Scan for the cell matching the given text and deliver its [x, y] coordinate at center. 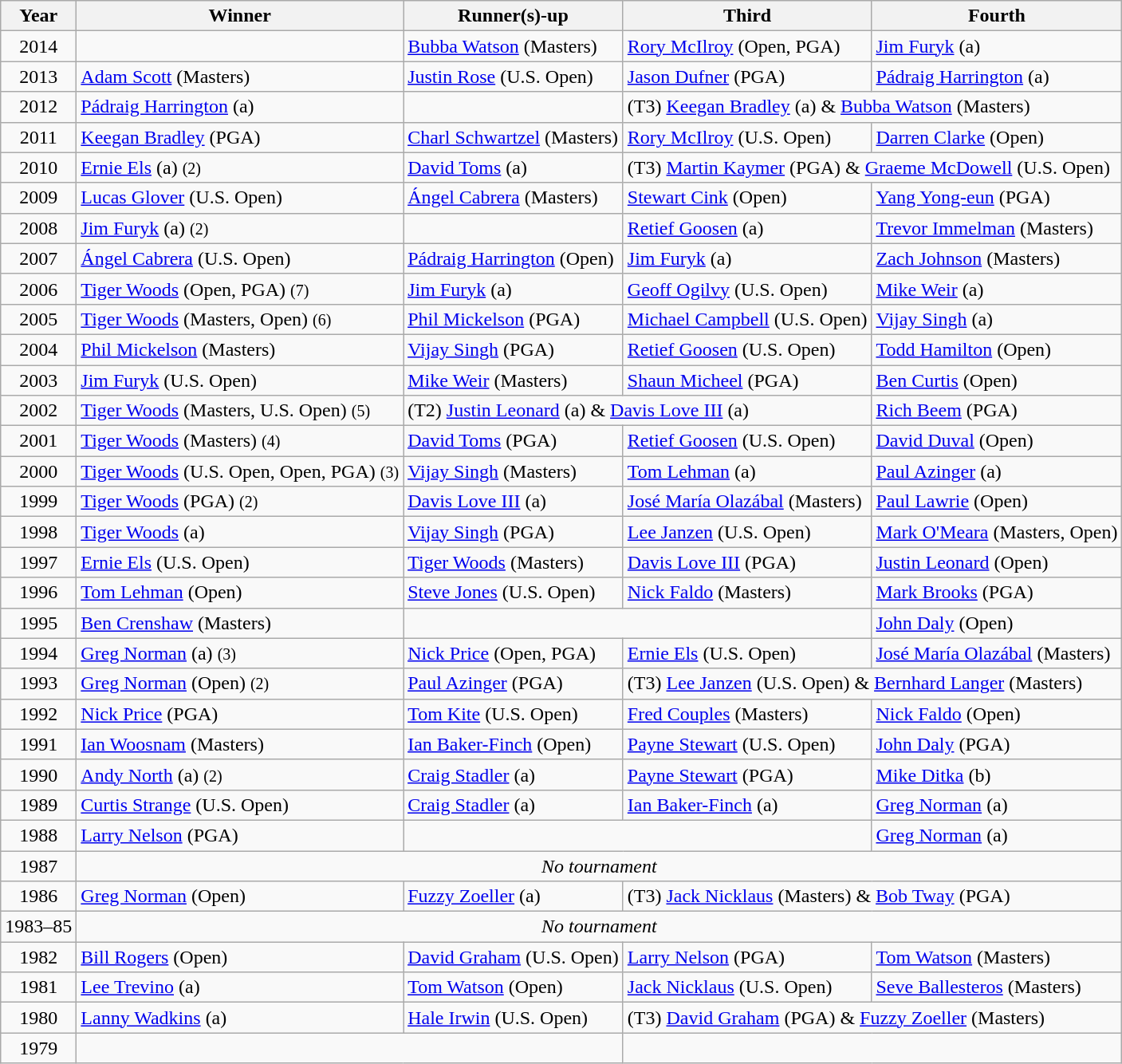
Seve Ballesteros (Masters) [997, 987]
1998 [38, 532]
Zach Johnson (Masters) [997, 258]
2010 [38, 167]
Tiger Woods (Masters) [514, 562]
1996 [38, 593]
David Toms (PGA) [514, 441]
Fred Couples (Masters) [747, 714]
Nick Price (Open, PGA) [514, 653]
Davis Love III (a) [514, 502]
1995 [38, 623]
Darren Clarke (Open) [997, 137]
Ian Baker-Finch (Open) [514, 744]
Todd Hamilton (Open) [997, 349]
John Daly (PGA) [997, 744]
Stewart Cink (Open) [747, 198]
2002 [38, 411]
1988 [38, 835]
Ben Curtis (Open) [997, 380]
Yang Yong-eun (PGA) [997, 198]
2003 [38, 380]
Tom Lehman (Open) [240, 593]
Nick Faldo (Masters) [747, 593]
2001 [38, 441]
Ian Baker-Finch (a) [747, 805]
Mike Weir (Masters) [514, 380]
Tom Lehman (a) [747, 471]
(T3) Martin Kaymer (PGA) & Graeme McDowell (U.S. Open) [872, 167]
John Daly (Open) [997, 623]
Greg Norman (Open) (2) [240, 684]
Keegan Bradley (PGA) [240, 137]
Tiger Woods (Masters, U.S. Open) (5) [240, 411]
2005 [38, 319]
1989 [38, 805]
Payne Stewart (PGA) [747, 774]
Phil Mickelson (PGA) [514, 319]
Jim Furyk (a) (2) [240, 228]
Justin Rose (U.S. Open) [514, 77]
2008 [38, 228]
1993 [38, 684]
2013 [38, 77]
Fourth [997, 16]
David Duval (Open) [997, 441]
1983–85 [38, 927]
(T3) Keegan Bradley (a) & Bubba Watson (Masters) [872, 107]
Geoff Ogilvy (U.S. Open) [747, 289]
Tiger Woods (Masters, Open) (6) [240, 319]
Tiger Woods (PGA) (2) [240, 502]
1986 [38, 897]
1992 [38, 714]
2004 [38, 349]
Lee Trevino (a) [240, 987]
2000 [38, 471]
(T2) Justin Leonard (a) & Davis Love III (a) [638, 411]
Paul Azinger (a) [997, 471]
Tiger Woods (Masters) (4) [240, 441]
(T3) Lee Janzen (U.S. Open) & Bernhard Langer (Masters) [872, 684]
1994 [38, 653]
Payne Stewart (U.S. Open) [747, 744]
2006 [38, 289]
Nick Price (PGA) [240, 714]
Bubba Watson (Masters) [514, 46]
Adam Scott (Masters) [240, 77]
Ángel Cabrera (U.S. Open) [240, 258]
Fuzzy Zoeller (a) [514, 897]
Bill Rogers (Open) [240, 957]
Greg Norman (a) (3) [240, 653]
1999 [38, 502]
2011 [38, 137]
Paul Azinger (PGA) [514, 684]
Mark O'Meara (Masters, Open) [997, 532]
Lee Janzen (U.S. Open) [747, 532]
1981 [38, 987]
Tom Kite (U.S. Open) [514, 714]
1990 [38, 774]
2009 [38, 198]
1997 [38, 562]
1980 [38, 1018]
Third [747, 16]
Rory McIlroy (U.S. Open) [747, 137]
Year [38, 16]
David Graham (U.S. Open) [514, 957]
(T3) Jack Nicklaus (Masters) & Bob Tway (PGA) [872, 897]
Jack Nicklaus (U.S. Open) [747, 987]
Hale Irwin (U.S. Open) [514, 1018]
Charl Schwartzel (Masters) [514, 137]
Mike Ditka (b) [997, 774]
Justin Leonard (Open) [997, 562]
Lucas Glover (U.S. Open) [240, 198]
Rich Beem (PGA) [997, 411]
Curtis Strange (U.S. Open) [240, 805]
Mark Brooks (PGA) [997, 593]
Nick Faldo (Open) [997, 714]
Pádraig Harrington (Open) [514, 258]
Steve Jones (U.S. Open) [514, 593]
Jim Furyk (U.S. Open) [240, 380]
Tiger Woods (a) [240, 532]
Shaun Micheel (PGA) [747, 380]
Tom Watson (Open) [514, 987]
(T3) David Graham (PGA) & Fuzzy Zoeller (Masters) [872, 1018]
Tom Watson (Masters) [997, 957]
Paul Lawrie (Open) [997, 502]
Jason Dufner (PGA) [747, 77]
Tiger Woods (U.S. Open, Open, PGA) (3) [240, 471]
Phil Mickelson (Masters) [240, 349]
Rory McIlroy (Open, PGA) [747, 46]
Ian Woosnam (Masters) [240, 744]
1982 [38, 957]
2012 [38, 107]
Tiger Woods (Open, PGA) (7) [240, 289]
Trevor Immelman (Masters) [997, 228]
1991 [38, 744]
Davis Love III (PGA) [747, 562]
1979 [38, 1048]
Ben Crenshaw (Masters) [240, 623]
Michael Campbell (U.S. Open) [747, 319]
Andy North (a) (2) [240, 774]
1987 [38, 865]
Winner [240, 16]
David Toms (a) [514, 167]
Retief Goosen (a) [747, 228]
Lanny Wadkins (a) [240, 1018]
Runner(s)-up [514, 16]
2014 [38, 46]
Mike Weir (a) [997, 289]
Ángel Cabrera (Masters) [514, 198]
Ernie Els (a) (2) [240, 167]
2007 [38, 258]
Vijay Singh (Masters) [514, 471]
Vijay Singh (a) [997, 319]
Greg Norman (Open) [240, 897]
